Find where the given text appears and provide that cell's center as [X, Y] coordinate. 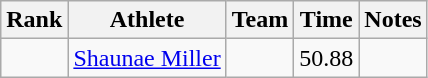
Notes [393, 20]
50.88 [326, 58]
Shaunae Miller [147, 58]
Team [260, 20]
Rank [34, 20]
Athlete [147, 20]
Time [326, 20]
